Detect which cell encompasses the target text, then output its (X, Y) center coordinate. 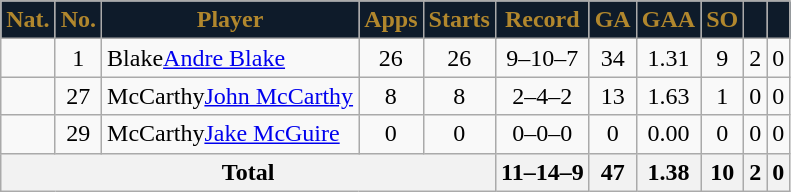
SO (722, 20)
1.63 (668, 96)
13 (612, 96)
Apps (391, 20)
34 (612, 58)
9–10–7 (542, 58)
Starts (459, 20)
47 (612, 172)
Record (542, 20)
9 (722, 58)
29 (78, 134)
McCarthyJake McGuire (230, 134)
11–14–9 (542, 172)
1.38 (668, 172)
No. (78, 20)
0.00 (668, 134)
1.31 (668, 58)
Nat. (28, 20)
BlakeAndre Blake (230, 58)
27 (78, 96)
GAA (668, 20)
GA (612, 20)
McCarthyJohn McCarthy (230, 96)
Total (248, 172)
0–0–0 (542, 134)
10 (722, 172)
2–4–2 (542, 96)
Player (230, 20)
